Detect which cell encompasses the target text, then output its [x, y] center coordinate. 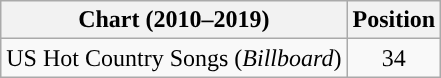
Position [394, 20]
Chart (2010–2019) [174, 20]
34 [394, 58]
US Hot Country Songs (Billboard) [174, 58]
